Determine the [x, y] coordinate at the center of the cell enclosing the given text.  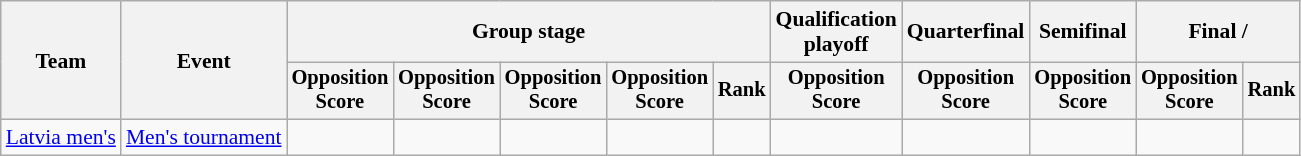
Latvia men's [61, 138]
Qualificationplayoff [836, 32]
Final / [1218, 32]
Semifinal [1082, 32]
Men's tournament [204, 138]
Quarterfinal [966, 32]
Group stage [529, 32]
Team [61, 60]
Event [204, 60]
